Locate the cell with the specified text and output its (X, Y) center coordinate. 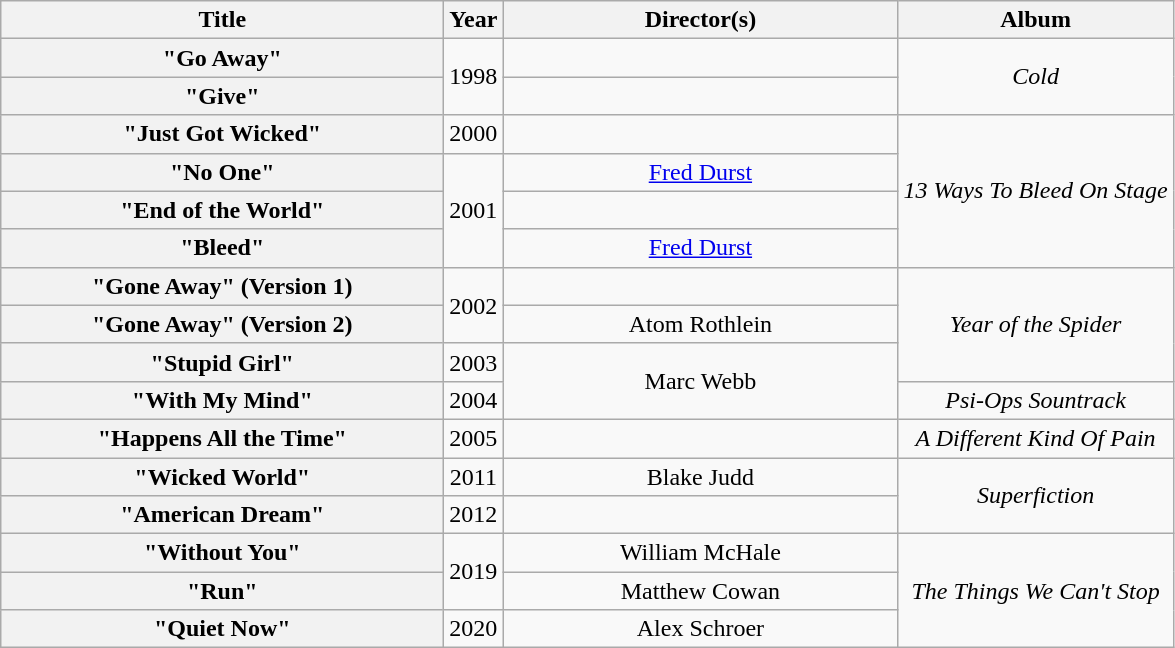
2020 (474, 629)
Atom Rothlein (700, 324)
"Stupid Girl" (222, 362)
Title (222, 20)
"Without You" (222, 553)
Matthew Cowan (700, 591)
Alex Schroer (700, 629)
"Run" (222, 591)
"Just Got Wicked" (222, 134)
1998 (474, 77)
William McHale (700, 553)
"Give" (222, 96)
Director(s) (700, 20)
Cold (1036, 77)
Superfiction (1036, 496)
Blake Judd (700, 477)
Year (474, 20)
"Wicked World" (222, 477)
2001 (474, 210)
"Gone Away" (Version 1) (222, 286)
2005 (474, 438)
Year of the Spider (1036, 324)
2004 (474, 400)
Album (1036, 20)
The Things We Can't Stop (1036, 591)
"Bleed" (222, 248)
Marc Webb (700, 381)
"Happens All the Time" (222, 438)
Psi-Ops Sountrack (1036, 400)
2011 (474, 477)
2002 (474, 305)
2000 (474, 134)
"With My Mind" (222, 400)
"Gone Away" (Version 2) (222, 324)
2012 (474, 515)
"End of the World" (222, 210)
"No One" (222, 172)
"American Dream" (222, 515)
2003 (474, 362)
2019 (474, 572)
"Go Away" (222, 58)
13 Ways To Bleed On Stage (1036, 191)
"Quiet Now" (222, 629)
A Different Kind Of Pain (1036, 438)
